Return [x, y] of the center of cell containing provided text 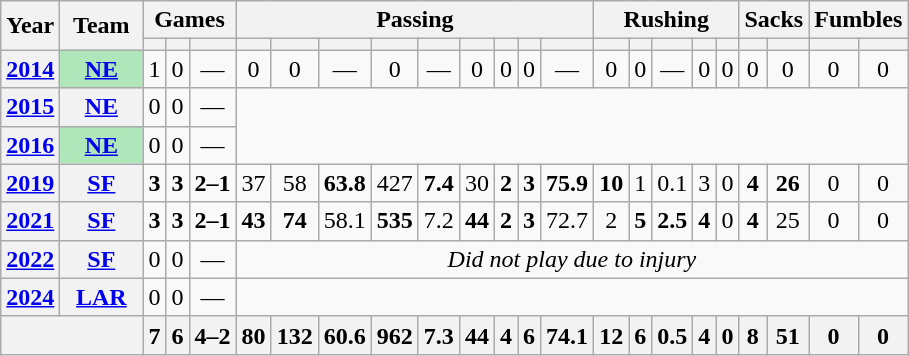
72.7 [568, 221]
74 [294, 221]
37 [254, 183]
26 [788, 183]
25 [788, 221]
60.6 [344, 335]
30 [476, 183]
Passing [415, 20]
7.4 [438, 183]
Rushing [666, 20]
427 [394, 183]
0.1 [672, 183]
Team [102, 26]
2022 [30, 259]
0.5 [672, 335]
2019 [30, 183]
4–2 [212, 335]
75.9 [568, 183]
8 [753, 335]
Year [30, 26]
Fumbles [858, 20]
2021 [30, 221]
58 [294, 183]
Sacks [774, 20]
2024 [30, 297]
5 [640, 221]
58.1 [344, 221]
2.5 [672, 221]
2014 [30, 69]
2016 [30, 145]
43 [254, 221]
Games [190, 20]
535 [394, 221]
12 [612, 335]
2015 [30, 107]
7.2 [438, 221]
74.1 [568, 335]
51 [788, 335]
132 [294, 335]
10 [612, 183]
962 [394, 335]
80 [254, 335]
7 [154, 335]
7.3 [438, 335]
LAR [102, 297]
Did not play due to injury [572, 259]
63.8 [344, 183]
